For the text-containing cell, return its midpoint in (x, y) coordinate format. 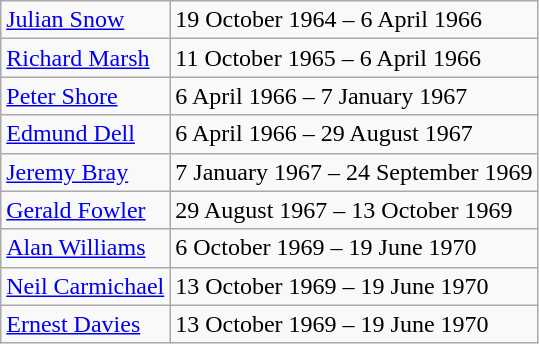
Richard Marsh (86, 58)
Peter Shore (86, 96)
11 October 1965 – 6 April 1966 (354, 58)
19 October 1964 – 6 April 1966 (354, 20)
Neil Carmichael (86, 286)
Julian Snow (86, 20)
Edmund Dell (86, 134)
6 April 1966 – 7 January 1967 (354, 96)
Gerald Fowler (86, 210)
6 April 1966 – 29 August 1967 (354, 134)
7 January 1967 – 24 September 1969 (354, 172)
Ernest Davies (86, 324)
6 October 1969 – 19 June 1970 (354, 248)
Alan Williams (86, 248)
Jeremy Bray (86, 172)
29 August 1967 – 13 October 1969 (354, 210)
